Return (x, y) of the center of cell containing provided text 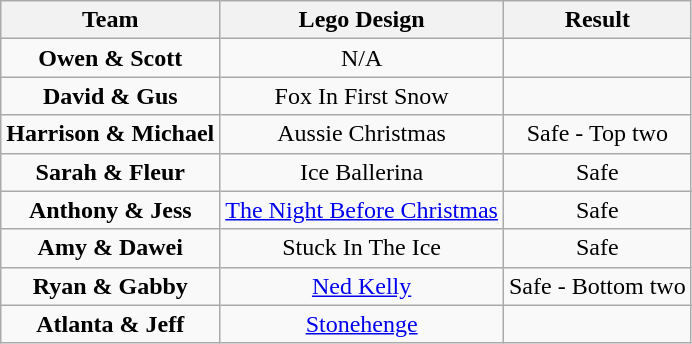
Safe - Top two (597, 134)
Ice Ballerina (362, 172)
Amy & Dawei (110, 248)
Safe - Bottom two (597, 286)
Stuck In The Ice (362, 248)
The Night Before Christmas (362, 210)
N/A (362, 58)
David & Gus (110, 96)
Ryan & Gabby (110, 286)
Fox In First Snow (362, 96)
Team (110, 20)
Stonehenge (362, 324)
Result (597, 20)
Ned Kelly (362, 286)
Lego Design (362, 20)
Sarah & Fleur (110, 172)
Owen & Scott (110, 58)
Anthony & Jess (110, 210)
Aussie Christmas (362, 134)
Atlanta & Jeff (110, 324)
Harrison & Michael (110, 134)
